Extract the (x, y) coordinate from the center of the cell holding the provided text.  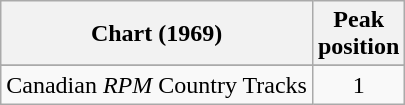
Chart (1969) (157, 34)
Canadian RPM Country Tracks (157, 85)
1 (358, 85)
Peakposition (358, 34)
